Determine the (X, Y) coordinate at the center of the cell enclosing the given text.  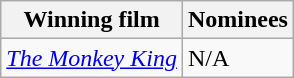
Nominees (238, 20)
The Monkey King (92, 58)
N/A (238, 58)
Winning film (92, 20)
